From the cell containing the given text, extract its center point as [x, y] coordinate. 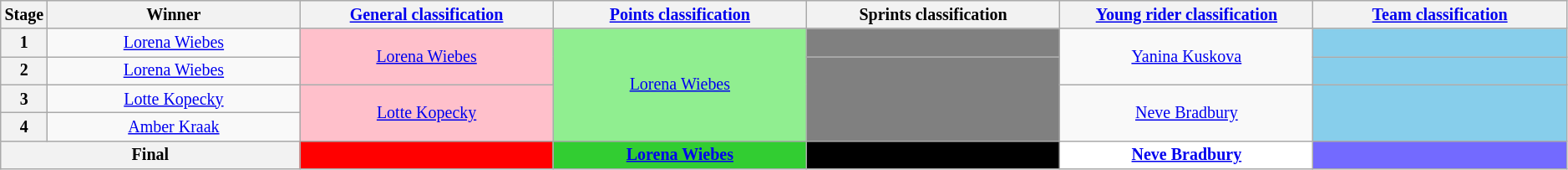
Amber Kraak [174, 127]
Final [150, 154]
2 [24, 70]
Yanina Kuskova [1186, 57]
Young rider classification [1186, 15]
Team classification [1440, 15]
Points classification [680, 15]
4 [24, 127]
3 [24, 99]
Sprints classification [932, 15]
Stage [24, 15]
1 [24, 44]
Winner [174, 15]
General classification [426, 15]
